Extract the (X, Y) coordinate from the center of the cell holding the provided text.  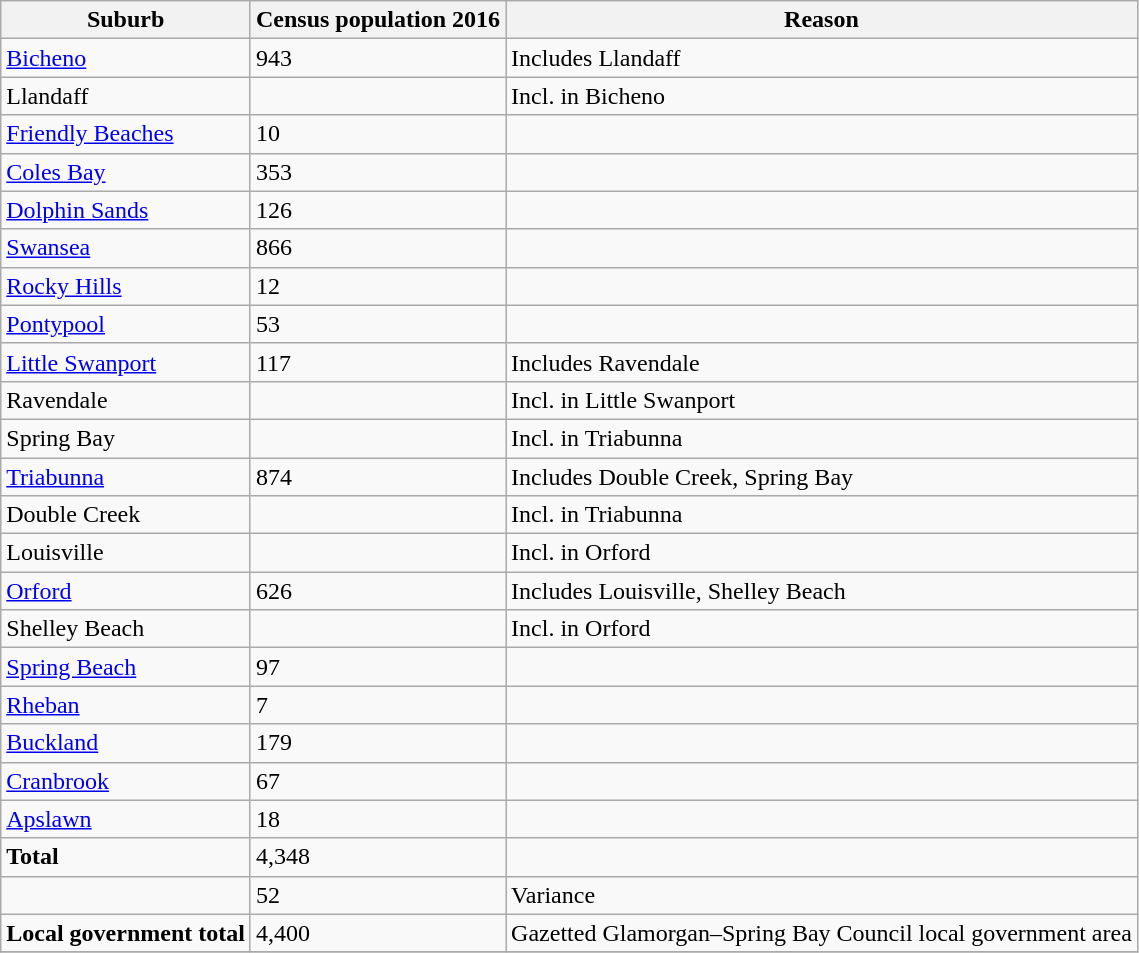
Apslawn (126, 819)
18 (378, 819)
Census population 2016 (378, 20)
Louisville (126, 553)
353 (378, 172)
Double Creek (126, 515)
Swansea (126, 248)
Rocky Hills (126, 286)
Suburb (126, 20)
Spring Bay (126, 438)
Pontypool (126, 324)
7 (378, 705)
97 (378, 667)
Local government total (126, 933)
126 (378, 210)
Bicheno (126, 58)
52 (378, 895)
Orford (126, 591)
Little Swanport (126, 362)
Includes Louisville, Shelley Beach (822, 591)
943 (378, 58)
Llandaff (126, 96)
67 (378, 781)
Buckland (126, 743)
Triabunna (126, 477)
Spring Beach (126, 667)
Includes Llandaff (822, 58)
626 (378, 591)
Dolphin Sands (126, 210)
Gazetted Glamorgan–Spring Bay Council local government area (822, 933)
179 (378, 743)
Incl. in Bicheno (822, 96)
Includes Double Creek, Spring Bay (822, 477)
Ravendale (126, 400)
Cranbrook (126, 781)
4,348 (378, 857)
10 (378, 134)
Shelley Beach (126, 629)
Friendly Beaches (126, 134)
Variance (822, 895)
Reason (822, 20)
874 (378, 477)
Rheban (126, 705)
53 (378, 324)
Incl. in Little Swanport (822, 400)
Coles Bay (126, 172)
4,400 (378, 933)
12 (378, 286)
Total (126, 857)
866 (378, 248)
117 (378, 362)
Includes Ravendale (822, 362)
